Pinpoint the cell where the given text exists, returning its [x, y] midpoint coordinate. 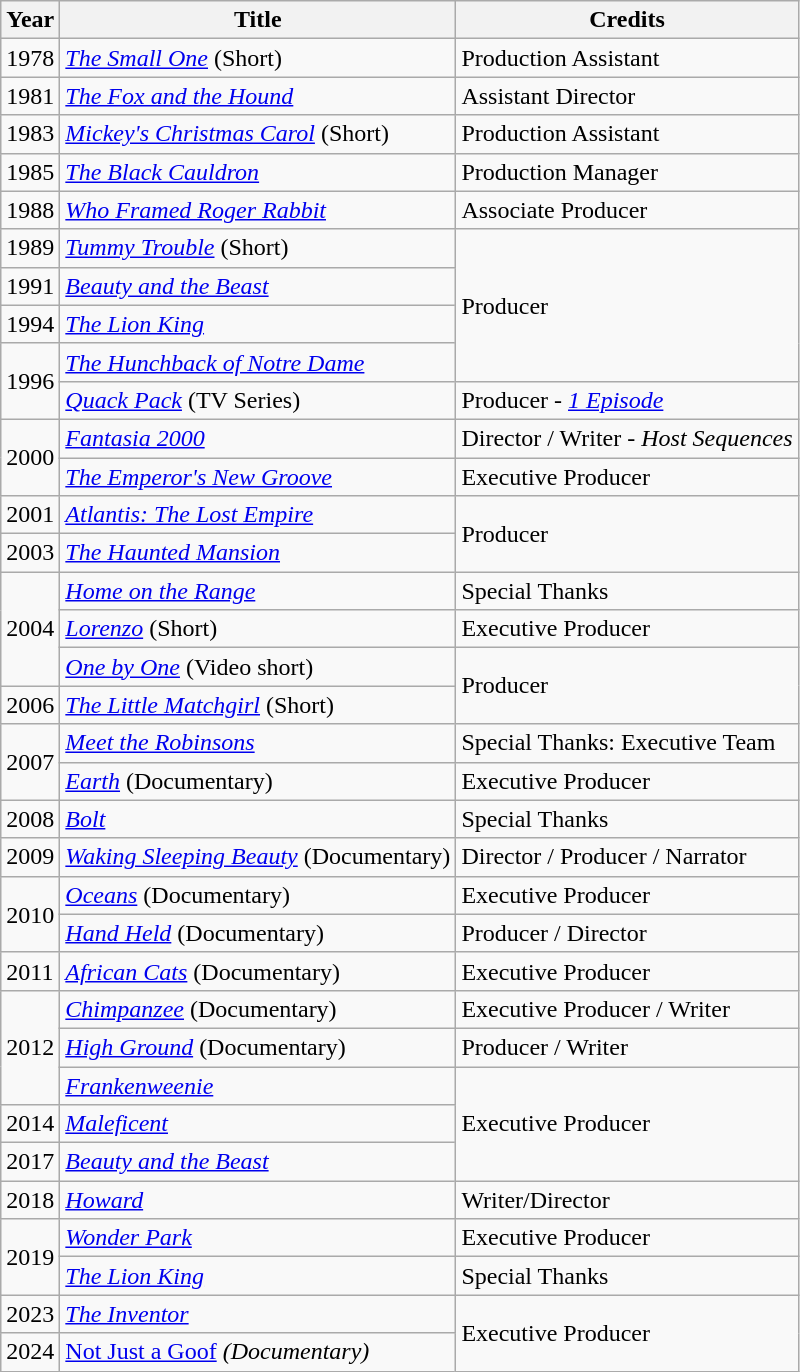
1983 [30, 134]
The Small One (Short) [258, 58]
Associate Producer [627, 210]
Waking Sleeping Beauty (Documentary) [258, 857]
Tummy Trouble (Short) [258, 248]
1985 [30, 172]
2003 [30, 553]
The Fox and the Hound [258, 96]
Fantasia 2000 [258, 438]
The Little Matchgirl (Short) [258, 705]
Year [30, 20]
Assistant Director [627, 96]
The Hunchback of Notre Dame [258, 362]
Who Framed Roger Rabbit [258, 210]
2007 [30, 762]
1989 [30, 248]
Earth (Documentary) [258, 781]
Bolt [258, 819]
Special Thanks: Executive Team [627, 743]
Writer/Director [627, 1200]
2024 [30, 1352]
The Black Cauldron [258, 172]
Atlantis: The Lost Empire [258, 515]
Not Just a Goof (Documentary) [258, 1352]
Frankenweenie [258, 1085]
2004 [30, 629]
2023 [30, 1314]
1994 [30, 324]
The Inventor [258, 1314]
High Ground (Documentary) [258, 1047]
2000 [30, 457]
2014 [30, 1124]
Oceans (Documentary) [258, 895]
1988 [30, 210]
2011 [30, 971]
Producer / Director [627, 933]
Credits [627, 20]
Howard [258, 1200]
1981 [30, 96]
Lorenzo (Short) [258, 629]
The Emperor's New Groove [258, 477]
2012 [30, 1047]
2009 [30, 857]
One by One (Video short) [258, 667]
Title [258, 20]
Meet the Robinsons [258, 743]
Maleficent [258, 1124]
Hand Held (Documentary) [258, 933]
Director / Producer / Narrator [627, 857]
Producer / Writer [627, 1047]
Chimpanzee (Documentary) [258, 1009]
Executive Producer / Writer [627, 1009]
Home on the Range [258, 591]
2008 [30, 819]
2001 [30, 515]
Production Manager [627, 172]
2019 [30, 1257]
Producer - 1 Episode [627, 400]
2017 [30, 1162]
1978 [30, 58]
Wonder Park [258, 1238]
2018 [30, 1200]
2006 [30, 705]
Mickey's Christmas Carol (Short) [258, 134]
The Haunted Mansion [258, 553]
1996 [30, 381]
1991 [30, 286]
African Cats (Documentary) [258, 971]
Quack Pack (TV Series) [258, 400]
Director / Writer - Host Sequences [627, 438]
2010 [30, 914]
